Identify which cell holds the provided text, then report its [X, Y] central coordinate. 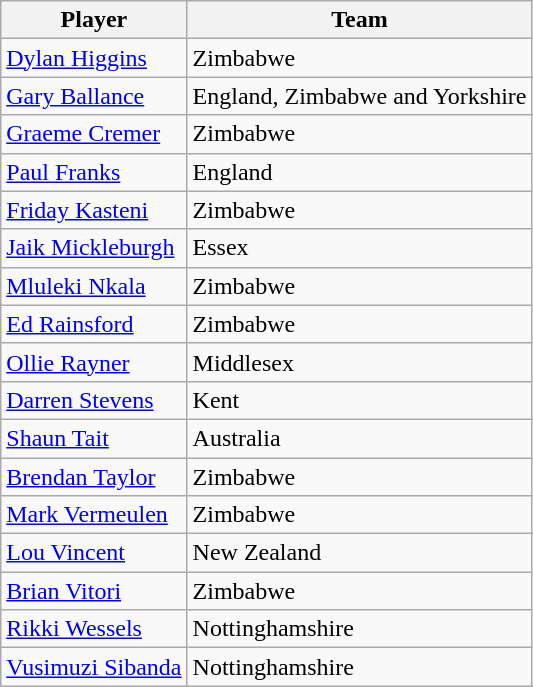
Ed Rainsford [94, 324]
Essex [360, 248]
Friday Kasteni [94, 210]
Middlesex [360, 362]
Jaik Mickleburgh [94, 248]
Graeme Cremer [94, 134]
Shaun Tait [94, 438]
Team [360, 20]
Brian Vitori [94, 591]
Australia [360, 438]
Rikki Wessels [94, 629]
Ollie Rayner [94, 362]
Kent [360, 400]
Brendan Taylor [94, 477]
Gary Ballance [94, 96]
England [360, 172]
Paul Franks [94, 172]
England, Zimbabwe and Yorkshire [360, 96]
Vusimuzi Sibanda [94, 667]
Mluleki Nkala [94, 286]
Dylan Higgins [94, 58]
Lou Vincent [94, 553]
New Zealand [360, 553]
Mark Vermeulen [94, 515]
Player [94, 20]
Darren Stevens [94, 400]
